Find where the given text appears and provide that cell's center as [x, y] coordinate. 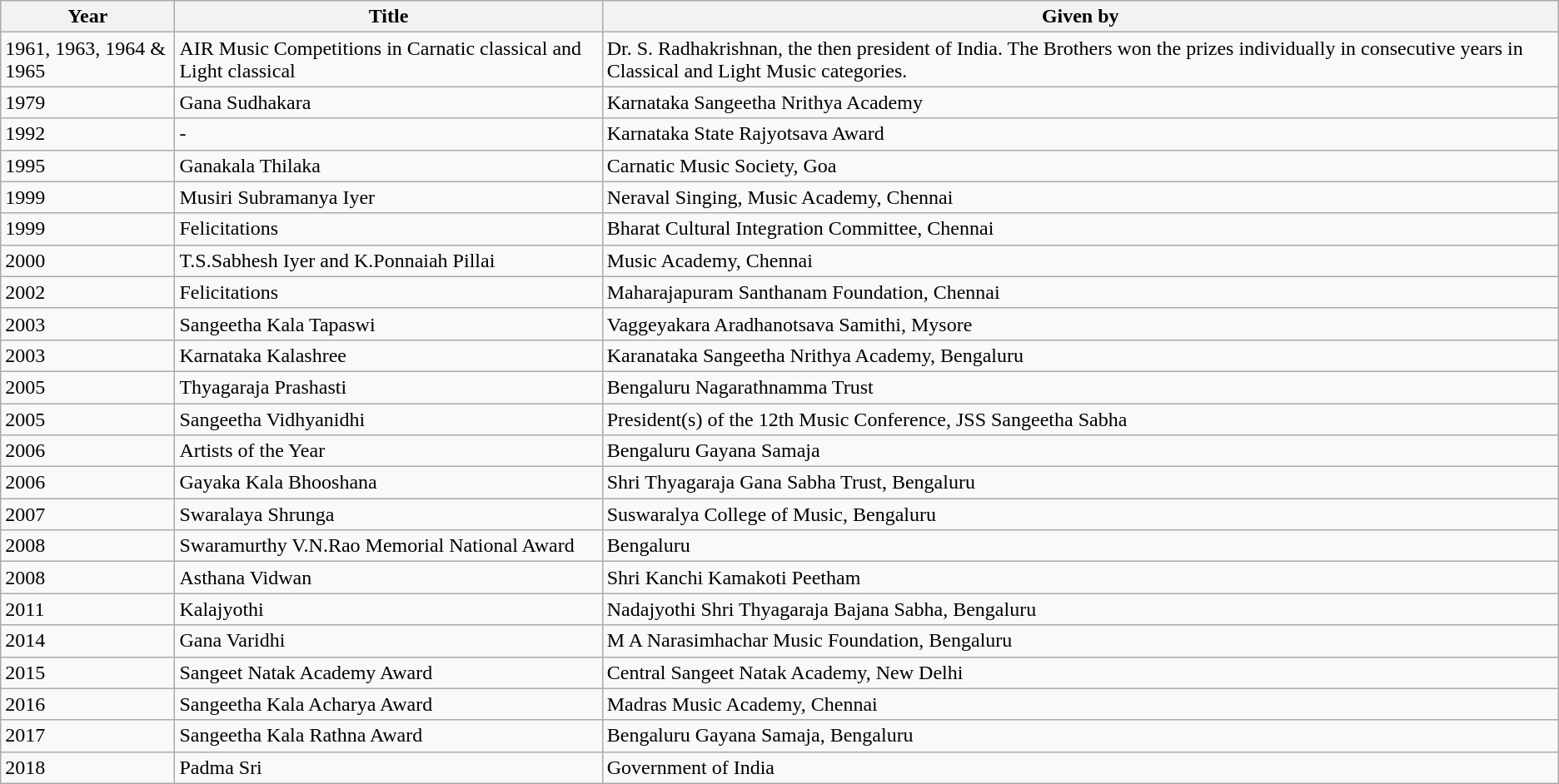
Ganakala Thilaka [388, 166]
Gana Sudhakara [388, 102]
Bengaluru Gayana Samaja, Bengaluru [1080, 736]
Karnataka Sangeetha Nrithya Academy [1080, 102]
Given by [1080, 17]
Shri Kanchi Kamakoti Peetham [1080, 578]
Karnataka State Rajyotsava Award [1080, 134]
Music Academy, Chennai [1080, 261]
2016 [88, 704]
2011 [88, 609]
Artists of the Year [388, 451]
Sangeetha Kala Acharya Award [388, 704]
Neraval Singing, Music Academy, Chennai [1080, 197]
2007 [88, 514]
Thyagaraja Prashasti [388, 387]
1979 [88, 102]
Sangeetha Vidhyanidhi [388, 419]
2014 [88, 641]
Karnataka Kalashree [388, 355]
- [388, 134]
Maharajapuram Santhanam Foundation, Chennai [1080, 292]
Madras Music Academy, Chennai [1080, 704]
1961, 1963, 1964 & 1965 [88, 60]
Sangeetha Kala Tapaswi [388, 324]
Carnatic Music Society, Goa [1080, 166]
Vaggeyakara Aradhanotsava Samithi, Mysore [1080, 324]
Sangeet Natak Academy Award [388, 672]
Central Sangeet Natak Academy, New Delhi [1080, 672]
Swaramurthy V.N.Rao Memorial National Award [388, 546]
Karanataka Sangeetha Nrithya Academy, Bengaluru [1080, 355]
Government of India [1080, 767]
Suswaralya College of Music, Bengaluru [1080, 514]
Padma Sri [388, 767]
T.S.Sabhesh Iyer and K.Ponnaiah Pillai [388, 261]
2017 [88, 736]
Musiri Subramanya Iyer [388, 197]
President(s) of the 12th Music Conference, JSS Sangeetha Sabha [1080, 419]
AIR Music Competitions in Carnatic classical and Light classical [388, 60]
Year [88, 17]
2015 [88, 672]
1995 [88, 166]
2000 [88, 261]
Shri Thyagaraja Gana Sabha Trust, Bengaluru [1080, 483]
Bharat Cultural Integration Committee, Chennai [1080, 229]
2002 [88, 292]
Kalajyothi [388, 609]
Asthana Vidwan [388, 578]
Gana Varidhi [388, 641]
Bengaluru Gayana Samaja [1080, 451]
Bengaluru Nagarathnamma Trust [1080, 387]
Sangeetha Kala Rathna Award [388, 736]
1992 [88, 134]
2018 [88, 767]
Nadajyothi Shri Thyagaraja Bajana Sabha, Bengaluru [1080, 609]
Title [388, 17]
Bengaluru [1080, 546]
M A Narasimhachar Music Foundation, Bengaluru [1080, 641]
Gayaka Kala Bhooshana [388, 483]
Swaralaya Shrunga [388, 514]
